Capture the cell that displays the provided text and extract its [X, Y] central coordinate. 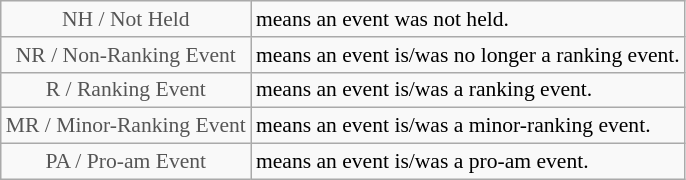
MR / Minor-Ranking Event [126, 126]
NH / Not Held [126, 19]
R / Ranking Event [126, 90]
means an event was not held. [468, 19]
NR / Non-Ranking Event [126, 55]
means an event is/was a ranking event. [468, 90]
PA / Pro-am Event [126, 162]
means an event is/was no longer a ranking event. [468, 55]
means an event is/was a pro-am event. [468, 162]
means an event is/was a minor-ranking event. [468, 126]
